Locate the cell with the specified text and output its [x, y] center coordinate. 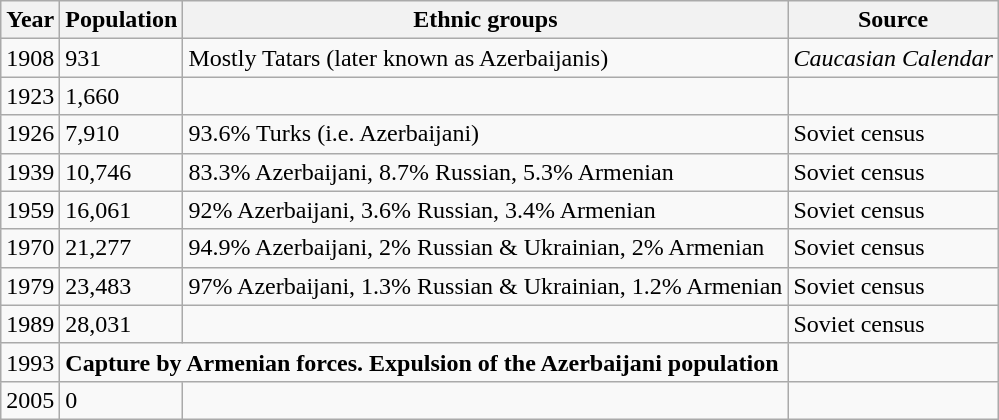
Year [30, 20]
931 [122, 58]
1970 [30, 248]
7,910 [122, 134]
16,061 [122, 210]
94.9% Azerbaijani, 2% Russian & Ukrainian, 2% Armenian [486, 248]
1908 [30, 58]
83.3% Azerbaijani, 8.7% Russian, 5.3% Armenian [486, 172]
97% Azerbaijani, 1.3% Russian & Ukrainian, 1.2% Armenian [486, 286]
28,031 [122, 324]
Population [122, 20]
93.6% Turks (i.e. Azerbaijani) [486, 134]
Caucasian Calendar [893, 58]
Capture by Armenian forces. Expulsion of the Azerbaijani population [424, 362]
1959 [30, 210]
1939 [30, 172]
10,746 [122, 172]
23,483 [122, 286]
1,660 [122, 96]
1979 [30, 286]
1989 [30, 324]
0 [122, 400]
21,277 [122, 248]
2005 [30, 400]
Ethnic groups [486, 20]
92% Azerbaijani, 3.6% Russian, 3.4% Armenian [486, 210]
1926 [30, 134]
Source [893, 20]
1993 [30, 362]
Mostly Tatars (later known as Azerbaijanis) [486, 58]
1923 [30, 96]
